Identify which cell holds the provided text, then report its [X, Y] central coordinate. 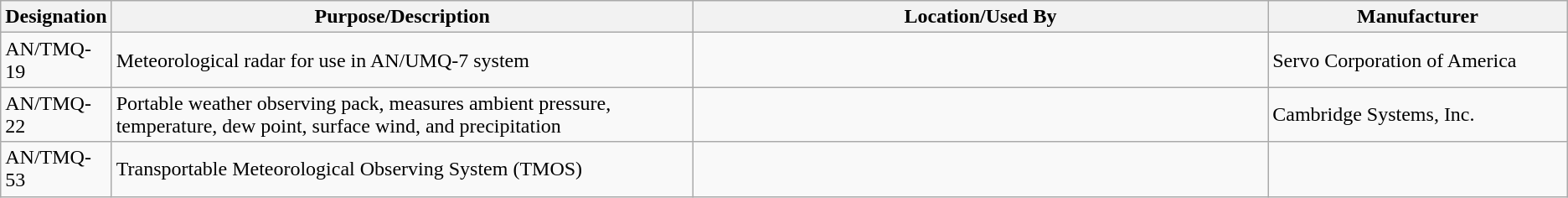
Cambridge Systems, Inc. [1418, 114]
Designation [56, 17]
Meteorological radar for use in AN/UMQ-7 system [402, 60]
Purpose/Description [402, 17]
AN/TMQ-53 [56, 169]
Servo Corporation of America [1418, 60]
Transportable Meteorological Observing System (TMOS) [402, 169]
AN/TMQ-22 [56, 114]
Location/Used By [980, 17]
Manufacturer [1418, 17]
Portable weather observing pack, measures ambient pressure, temperature, dew point, surface wind, and precipitation [402, 114]
AN/TMQ-19 [56, 60]
